Find where the given text appears and provide that cell's center as (x, y) coordinate. 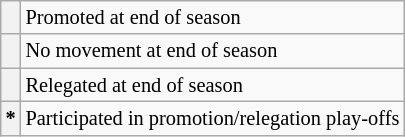
Relegated at end of season (213, 85)
No movement at end of season (213, 51)
Promoted at end of season (213, 17)
Participated in promotion/relegation play-offs (213, 118)
* (11, 118)
